Output the [x, y] coordinate of the center of the cell containing the given text.  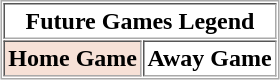
Away Game [210, 58]
Future Games Legend [140, 21]
Home Game [73, 58]
